From the cell containing the given text, extract its center point as [x, y] coordinate. 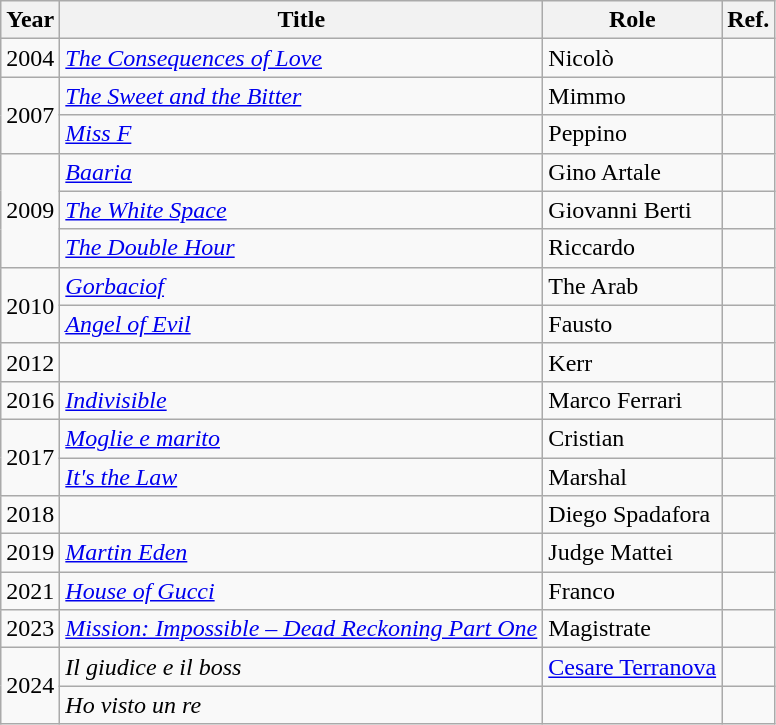
Gorbaciof [302, 286]
2010 [30, 305]
Marshal [632, 477]
Franco [632, 591]
2004 [30, 58]
2023 [30, 629]
Cesare Terranova [632, 667]
2021 [30, 591]
The Double Hour [302, 248]
The Consequences of Love [302, 58]
2012 [30, 362]
Magistrate [632, 629]
Martin Eden [302, 553]
2018 [30, 515]
Marco Ferrari [632, 400]
Angel of Evil [302, 324]
Kerr [632, 362]
Year [30, 20]
Fausto [632, 324]
Indivisible [302, 400]
2017 [30, 457]
2019 [30, 553]
2016 [30, 400]
The White Space [302, 210]
2007 [30, 115]
Ho visto un re [302, 705]
Riccardo [632, 248]
Il giudice e il boss [302, 667]
Mimmo [632, 96]
Nicolò [632, 58]
Diego Spadafora [632, 515]
2009 [30, 210]
The Sweet and the Bitter [302, 96]
Miss F [302, 134]
Giovanni Berti [632, 210]
Ref. [748, 20]
Title [302, 20]
House of Gucci [302, 591]
Judge Mattei [632, 553]
Mission: Impossible – Dead Reckoning Part One [302, 629]
Cristian [632, 438]
2024 [30, 686]
The Arab [632, 286]
Role [632, 20]
It's the Law [302, 477]
Baaria [302, 172]
Peppino [632, 134]
Moglie e marito [302, 438]
Gino Artale [632, 172]
